Extract the (x, y) coordinate from the center of the cell holding the provided text.  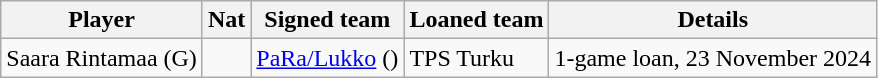
Player (102, 20)
TPS Turku (476, 58)
Nat (226, 20)
Loaned team (476, 20)
Details (713, 20)
Saara Rintamaa (G) (102, 58)
PaRa/Lukko () (328, 58)
Signed team (328, 20)
1-game loan, 23 November 2024 (713, 58)
